Provide the [X, Y] coordinate of the cell's center where the given text is located.  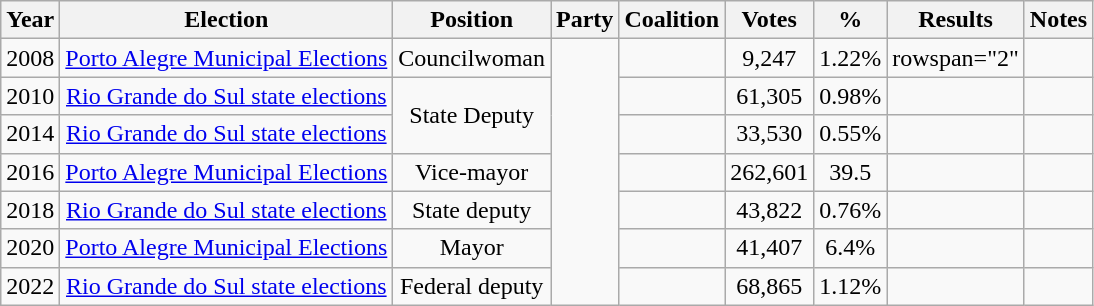
6.4% [850, 248]
33,530 [770, 134]
State Deputy [472, 115]
2010 [30, 96]
Federal deputy [472, 286]
1.12% [850, 286]
2018 [30, 210]
2020 [30, 248]
1.22% [850, 58]
Vice-mayor [472, 172]
0.55% [850, 134]
2008 [30, 58]
State deputy [472, 210]
262,601 [770, 172]
Votes [770, 20]
41,407 [770, 248]
2022 [30, 286]
Coalition [672, 20]
Position [472, 20]
% [850, 20]
Councilwoman [472, 58]
0.76% [850, 210]
2014 [30, 134]
2016 [30, 172]
Notes [1058, 20]
rowspan="2" [956, 58]
Year [30, 20]
39.5 [850, 172]
Mayor [472, 248]
68,865 [770, 286]
61,305 [770, 96]
43,822 [770, 210]
Party [585, 20]
Results [956, 20]
Election [226, 20]
9,247 [770, 58]
0.98% [850, 96]
